Search for the cell housing the specified text and yield its (X, Y) center coordinate. 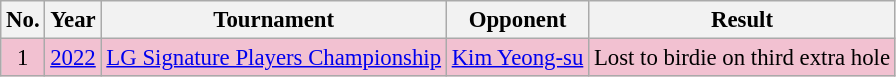
1 (23, 58)
LG Signature Players Championship (274, 58)
No. (23, 20)
Opponent (517, 20)
Lost to birdie on third extra hole (742, 58)
Result (742, 20)
2022 (73, 58)
Year (73, 20)
Kim Yeong-su (517, 58)
Tournament (274, 20)
